Search for the cell housing the specified text and yield its (x, y) center coordinate. 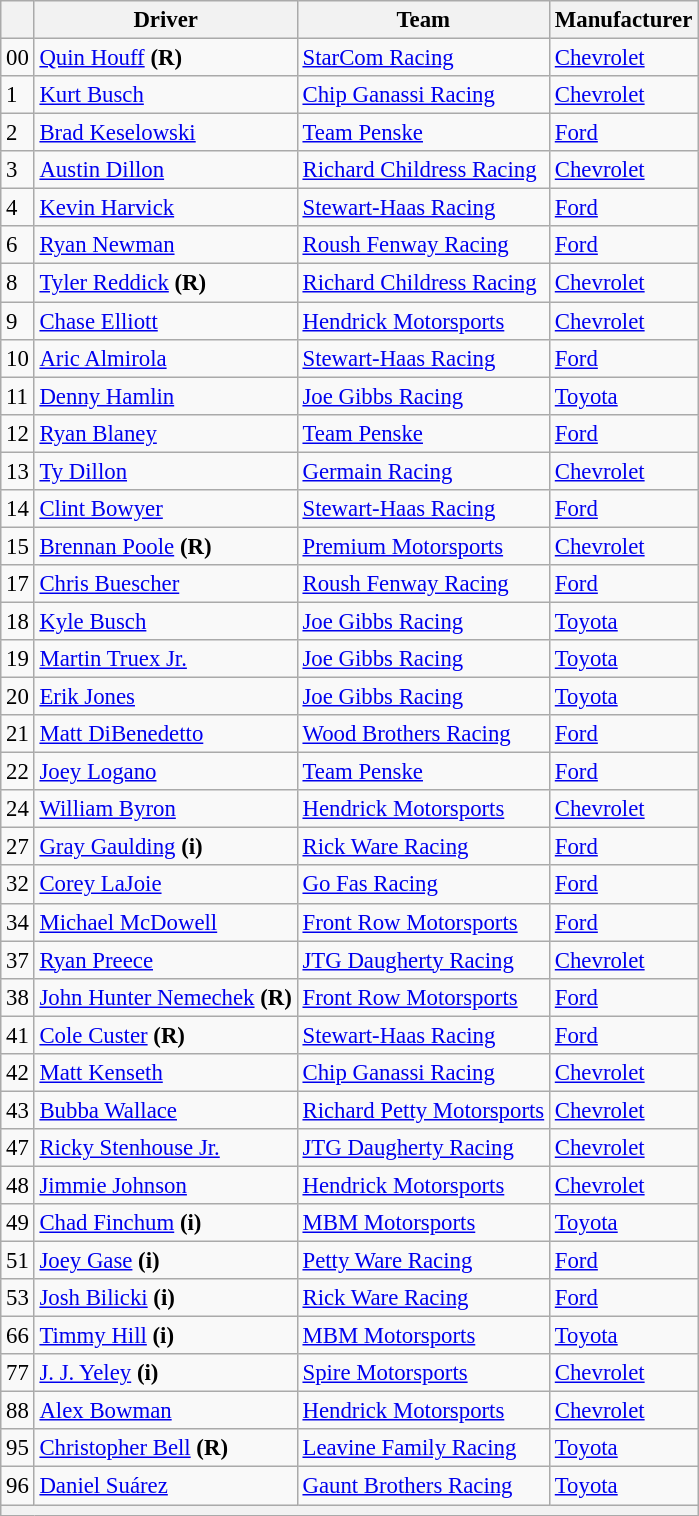
Austin Dillon (166, 170)
15 (18, 546)
Kyle Busch (166, 621)
Chase Elliott (166, 321)
Cole Custer (R) (166, 1035)
4 (18, 208)
Ryan Newman (166, 245)
47 (18, 1148)
66 (18, 1336)
10 (18, 358)
13 (18, 471)
Ricky Stenhouse Jr. (166, 1148)
Joey Gase (i) (166, 1261)
Alex Bowman (166, 1411)
20 (18, 697)
Ryan Preece (166, 960)
49 (18, 1223)
Manufacturer (623, 20)
27 (18, 847)
53 (18, 1298)
Michael McDowell (166, 922)
1 (18, 95)
Denny Hamlin (166, 396)
21 (18, 734)
Chris Buescher (166, 584)
Premium Motorsports (423, 546)
51 (18, 1261)
Aric Almirola (166, 358)
Ty Dillon (166, 471)
Kevin Harvick (166, 208)
3 (18, 170)
19 (18, 659)
9 (18, 321)
Tyler Reddick (R) (166, 283)
Team (423, 20)
Matt DiBenedetto (166, 734)
14 (18, 509)
Timmy Hill (i) (166, 1336)
Gray Gaulding (i) (166, 847)
Martin Truex Jr. (166, 659)
Spire Motorsports (423, 1373)
Bubba Wallace (166, 1110)
18 (18, 621)
77 (18, 1373)
2 (18, 133)
Petty Ware Racing (423, 1261)
Richard Petty Motorsports (423, 1110)
48 (18, 1185)
Corey LaJoie (166, 885)
Josh Bilicki (i) (166, 1298)
95 (18, 1449)
Leavine Family Racing (423, 1449)
38 (18, 997)
12 (18, 433)
8 (18, 283)
32 (18, 885)
Erik Jones (166, 697)
Chad Finchum (i) (166, 1223)
42 (18, 1073)
Clint Bowyer (166, 509)
J. J. Yeley (i) (166, 1373)
Joey Logano (166, 772)
Wood Brothers Racing (423, 734)
Brennan Poole (R) (166, 546)
22 (18, 772)
88 (18, 1411)
Brad Keselowski (166, 133)
John Hunter Nemechek (R) (166, 997)
Quin Houff (R) (166, 58)
24 (18, 809)
96 (18, 1486)
Driver (166, 20)
37 (18, 960)
Germain Racing (423, 471)
41 (18, 1035)
Matt Kenseth (166, 1073)
Kurt Busch (166, 95)
Go Fas Racing (423, 885)
William Byron (166, 809)
Daniel Suárez (166, 1486)
00 (18, 58)
Christopher Bell (R) (166, 1449)
34 (18, 922)
43 (18, 1110)
StarCom Racing (423, 58)
Jimmie Johnson (166, 1185)
Ryan Blaney (166, 433)
6 (18, 245)
17 (18, 584)
Gaunt Brothers Racing (423, 1486)
11 (18, 396)
